Capture the cell that displays the provided text and extract its (X, Y) central coordinate. 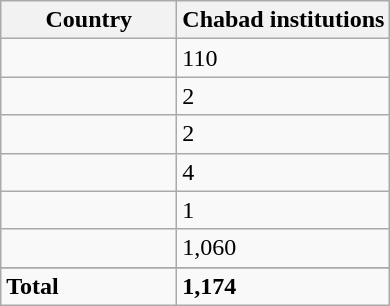
1,060 (284, 248)
4 (284, 172)
Chabad institutions (284, 20)
110 (284, 58)
Total (89, 286)
1 (284, 210)
Country (89, 20)
1,174 (284, 286)
